Pinpoint the cell where the given text exists, returning its [x, y] midpoint coordinate. 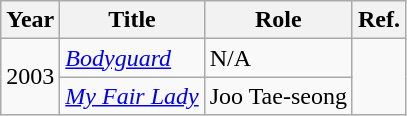
Bodyguard [132, 58]
2003 [30, 77]
My Fair Lady [132, 96]
Joo Tae-seong [278, 96]
N/A [278, 58]
Title [132, 20]
Ref. [378, 20]
Year [30, 20]
Role [278, 20]
